Pinpoint the cell where the given text exists, returning its (X, Y) midpoint coordinate. 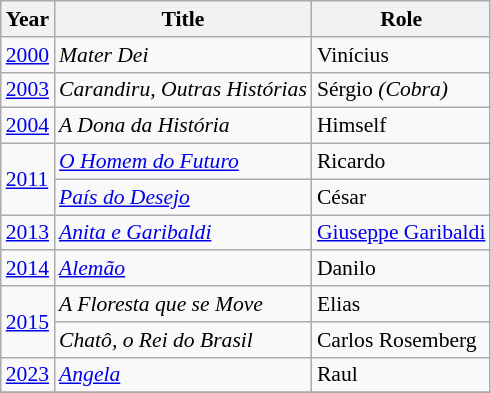
2013 (28, 233)
A Floresta que se Move (183, 304)
Year (28, 19)
2014 (28, 269)
Angela (183, 375)
Title (183, 19)
Danilo (402, 269)
2004 (28, 126)
2023 (28, 375)
O Homem do Futuro (183, 162)
Vinícius (402, 55)
Sérgio (Cobra) (402, 90)
Himself (402, 126)
2011 (28, 180)
Raul (402, 375)
2003 (28, 90)
Role (402, 19)
Ricardo (402, 162)
Giuseppe Garibaldi (402, 233)
Chatô, o Rei do Brasil (183, 340)
Elias (402, 304)
2015 (28, 322)
Carandiru, Outras Histórias (183, 90)
2000 (28, 55)
A Dona da História (183, 126)
País do Desejo (183, 197)
Mater Dei (183, 55)
Alemão (183, 269)
César (402, 197)
Carlos Rosemberg (402, 340)
Anita e Garibaldi (183, 233)
